Extract the [x, y] coordinate from the center of the cell holding the provided text.  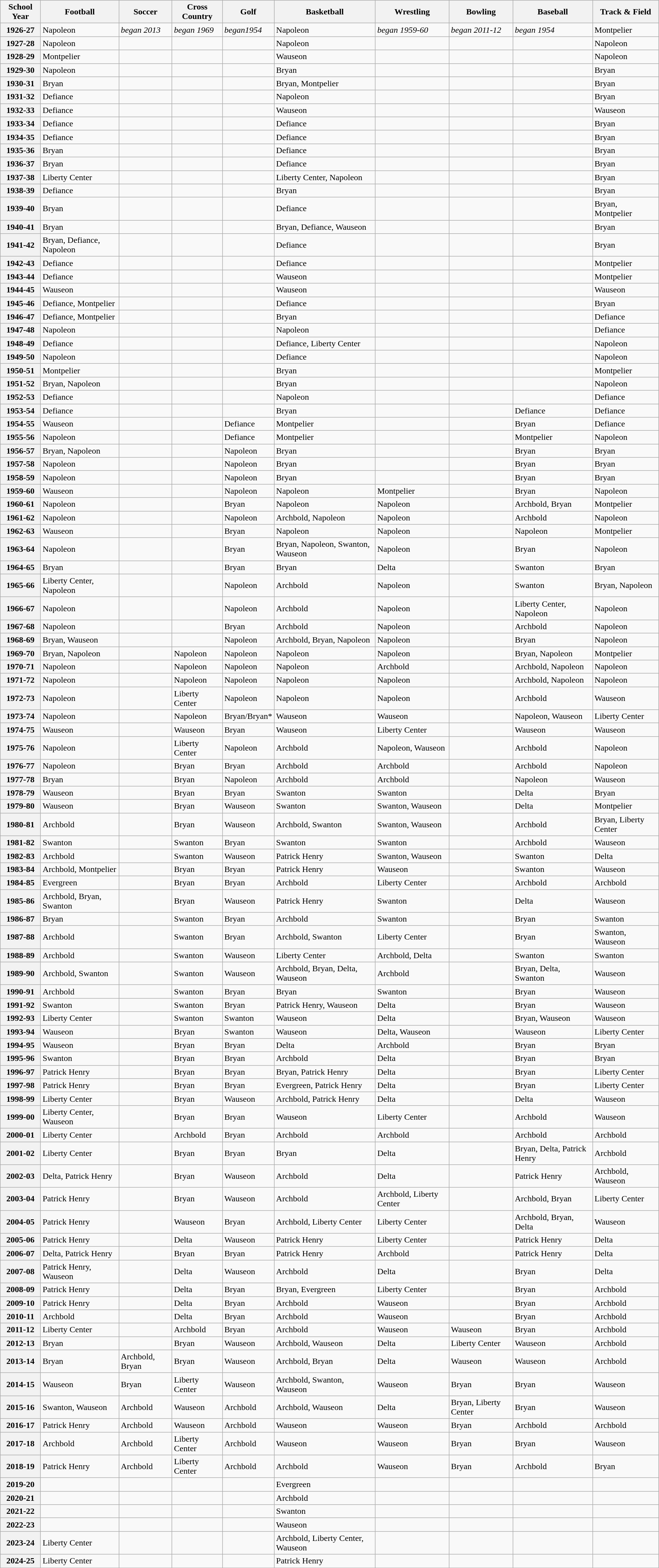
1930-31 [20, 83]
Archbold, Montpelier [80, 869]
2003-04 [20, 1199]
1981-82 [20, 842]
2004-05 [20, 1222]
1987-88 [20, 937]
Delta, Wauseon [412, 1032]
Bryan, Delta, Patrick Henry [553, 1153]
1938-39 [20, 191]
1972-73 [20, 698]
1961-62 [20, 518]
1984-85 [20, 883]
Bryan, Defiance, Napoleon [80, 245]
1989-90 [20, 973]
began 2013 [146, 30]
1988-89 [20, 955]
1952-53 [20, 397]
Archbold, Delta [412, 955]
1927-28 [20, 43]
began 1959-60 [412, 30]
2012-13 [20, 1343]
1943-44 [20, 277]
1967-68 [20, 626]
Cross Country [197, 12]
1976-77 [20, 766]
1932-33 [20, 110]
1998-99 [20, 1099]
1975-76 [20, 748]
2010-11 [20, 1316]
Soccer [146, 12]
1958-59 [20, 478]
1937-38 [20, 177]
2016-17 [20, 1425]
2021-22 [20, 1511]
1974-75 [20, 730]
Bowling [481, 12]
2009-10 [20, 1303]
2000-01 [20, 1135]
Football [80, 12]
2008-09 [20, 1290]
1994-95 [20, 1045]
Archbold, Bryan, Swanton [80, 901]
School Year [20, 12]
Archbold, Swanton, Wauseon [325, 1384]
1957-58 [20, 464]
Defiance, Liberty Center [325, 343]
1965-66 [20, 586]
1944-45 [20, 290]
2006-07 [20, 1253]
1947-48 [20, 330]
Archbold, Liberty Center, Wauseon [325, 1543]
Archbold, Bryan, Napoleon [325, 640]
1968-69 [20, 640]
1953-54 [20, 411]
1990-91 [20, 992]
Archbold, Patrick Henry [325, 1099]
1982-83 [20, 856]
2017-18 [20, 1443]
1934-35 [20, 137]
2022-23 [20, 1525]
1985-86 [20, 901]
2002-03 [20, 1176]
Baseball [553, 12]
Wrestling [412, 12]
1969-70 [20, 653]
1999-00 [20, 1117]
Bryan, Napoleon, Swanton, Wauseon [325, 549]
1954-55 [20, 424]
1931-32 [20, 97]
Liberty Center, Wauseon [80, 1117]
1946-47 [20, 317]
1956-57 [20, 451]
2018-19 [20, 1467]
1978-79 [20, 793]
1992-93 [20, 1018]
1926-27 [20, 30]
1983-84 [20, 869]
1997-98 [20, 1085]
2023-24 [20, 1543]
1936-37 [20, 164]
1941-42 [20, 245]
1993-94 [20, 1032]
2013-14 [20, 1361]
1963-64 [20, 549]
1939-40 [20, 209]
1970-71 [20, 667]
1960-61 [20, 504]
1945-46 [20, 303]
1995-96 [20, 1058]
1928-29 [20, 57]
2007-08 [20, 1272]
1948-49 [20, 343]
2019-20 [20, 1485]
1962-63 [20, 531]
1935-36 [20, 150]
began 2011-12 [481, 30]
Bryan, Patrick Henry [325, 1072]
1940-41 [20, 227]
began 1954 [553, 30]
1986-87 [20, 919]
2005-06 [20, 1240]
1964-65 [20, 567]
1991-92 [20, 1005]
1929-30 [20, 70]
Track & Field [626, 12]
Archbold, Bryan, Delta [553, 1222]
2014-15 [20, 1384]
1996-97 [20, 1072]
1955-56 [20, 437]
began 1969 [197, 30]
1977-78 [20, 779]
1933-34 [20, 124]
Bryan, Evergreen [325, 1290]
1971-72 [20, 680]
Bryan/Bryan* [249, 716]
1951-52 [20, 384]
1959-60 [20, 491]
1980-81 [20, 824]
1979-80 [20, 806]
Bryan, Defiance, Wauseon [325, 227]
1949-50 [20, 357]
2024-25 [20, 1561]
Bryan, Delta, Swanton [553, 973]
2011-12 [20, 1330]
2001-02 [20, 1153]
1966-67 [20, 608]
1950-51 [20, 370]
1942-43 [20, 263]
Basketball [325, 12]
2015-16 [20, 1407]
began1954 [249, 30]
Golf [249, 12]
2020-21 [20, 1498]
Archbold, Bryan, Delta, Wauseon [325, 973]
1973-74 [20, 716]
Evergreen, Patrick Henry [325, 1085]
